From the cell containing the given text, extract its center point as (X, Y) coordinate. 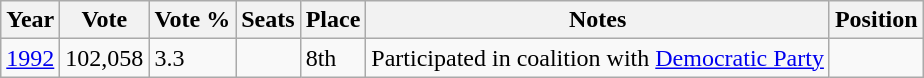
Vote (104, 20)
Participated in coalition with Democratic Party (598, 58)
8th (333, 58)
Position (876, 20)
Place (333, 20)
Year (30, 20)
3.3 (192, 58)
1992 (30, 58)
102,058 (104, 58)
Vote % (192, 20)
Notes (598, 20)
Seats (268, 20)
